Search for the cell housing the specified text and yield its [x, y] center coordinate. 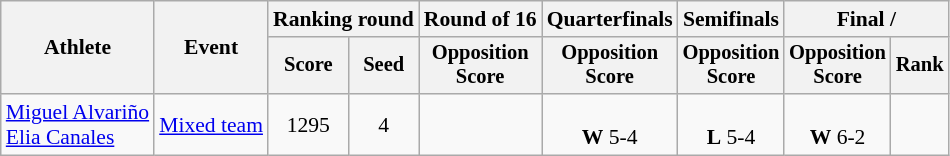
Athlete [78, 48]
Round of 16 [480, 19]
Mixed team [211, 124]
Rank [920, 66]
Semifinals [732, 19]
W 5-4 [610, 124]
Ranking round [344, 19]
Quarterfinals [610, 19]
4 [384, 124]
Event [211, 48]
Final / [866, 19]
1295 [308, 124]
Miguel AlvariñoElia Canales [78, 124]
Score [308, 66]
W 6-2 [838, 124]
L 5-4 [732, 124]
Seed [384, 66]
